Return [X, Y] of the center of cell containing provided text 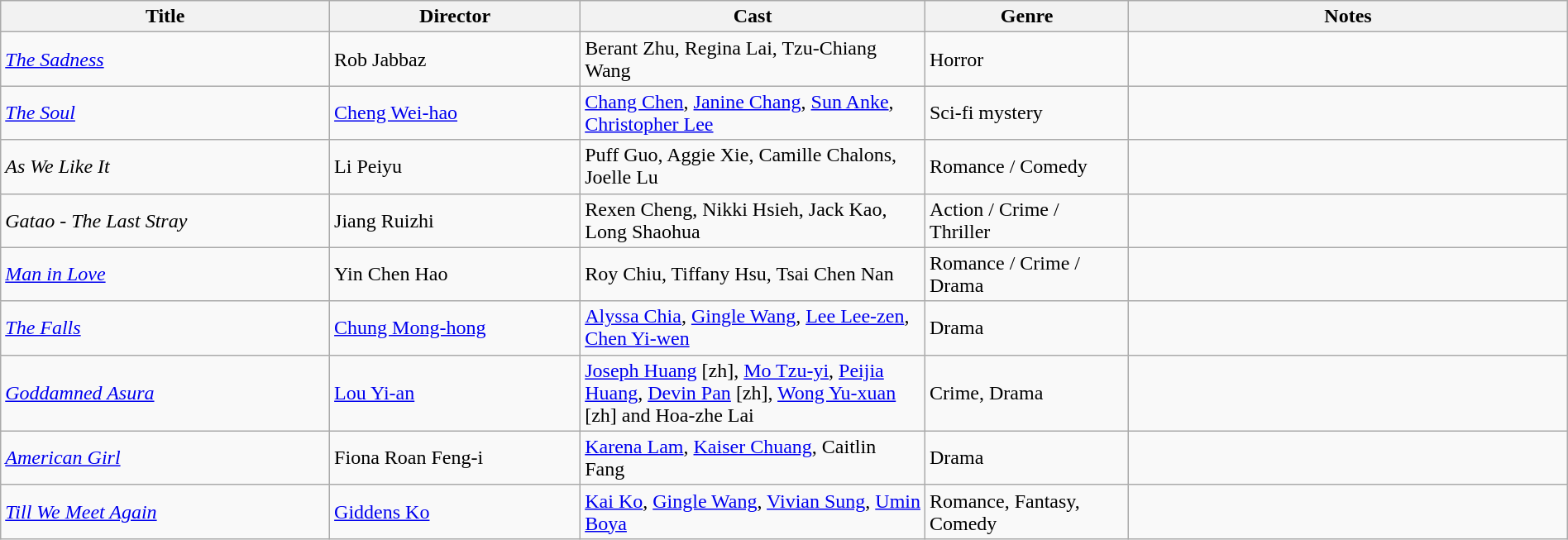
Romance / Comedy [1026, 167]
Till We Meet Again [165, 511]
Gatao - The Last Stray [165, 220]
Karena Lam, Kaiser Chuang, Caitlin Fang [753, 458]
Cast [753, 17]
Horror [1026, 60]
Yin Chen Hao [455, 275]
Genre [1026, 17]
Goddamned Asura [165, 393]
Romance / Crime / Drama [1026, 275]
American Girl [165, 458]
Lou Yi-an [455, 393]
Fiona Roan Feng-i [455, 458]
Puff Guo, Aggie Xie, Camille Chalons, Joelle Lu [753, 167]
Jiang Ruizhi [455, 220]
Sci-fi mystery [1026, 112]
Rexen Cheng, Nikki Hsieh, Jack Kao, Long Shaohua [753, 220]
Kai Ko, Gingle Wang, Vivian Sung, Umin Boya [753, 511]
Director [455, 17]
Cheng Wei-hao [455, 112]
Li Peiyu [455, 167]
Man in Love [165, 275]
Rob Jabbaz [455, 60]
Joseph Huang [zh], Mo Tzu-yi, Peijia Huang, Devin Pan [zh], Wong Yu-xuan [zh] and Hoa-zhe Lai [753, 393]
Action / Crime / Thriller [1026, 220]
Alyssa Chia, Gingle Wang, Lee Lee-zen, Chen Yi-wen [753, 327]
Chang Chen, Janine Chang, Sun Anke, Christopher Lee [753, 112]
Giddens Ko [455, 511]
The Soul [165, 112]
Romance, Fantasy, Comedy [1026, 511]
Chung Mong-hong [455, 327]
Roy Chiu, Tiffany Hsu, Tsai Chen Nan [753, 275]
Title [165, 17]
The Sadness [165, 60]
Crime, Drama [1026, 393]
Notes [1348, 17]
As We Like It [165, 167]
The Falls [165, 327]
Berant Zhu, Regina Lai, Tzu-Chiang Wang [753, 60]
